Find where the given text appears and provide that cell's center as [X, Y] coordinate. 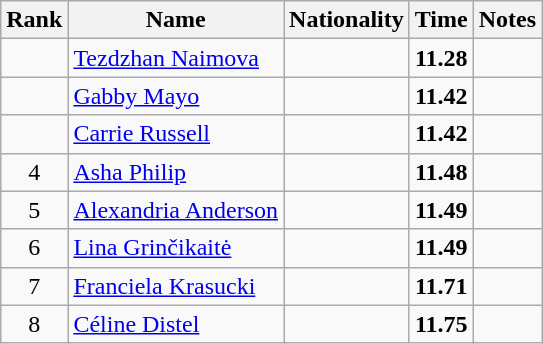
Gabby Mayo [176, 96]
7 [34, 286]
4 [34, 172]
Asha Philip [176, 172]
Time [441, 20]
6 [34, 248]
Alexandria Anderson [176, 210]
Notes [507, 20]
Nationality [347, 20]
11.75 [441, 324]
11.71 [441, 286]
Rank [34, 20]
Carrie Russell [176, 134]
Name [176, 20]
5 [34, 210]
11.28 [441, 58]
Tezdzhan Naimova [176, 58]
11.48 [441, 172]
Céline Distel [176, 324]
8 [34, 324]
Franciela Krasucki [176, 286]
Lina Grinčikaitė [176, 248]
